Search for the cell housing the specified text and yield its [X, Y] center coordinate. 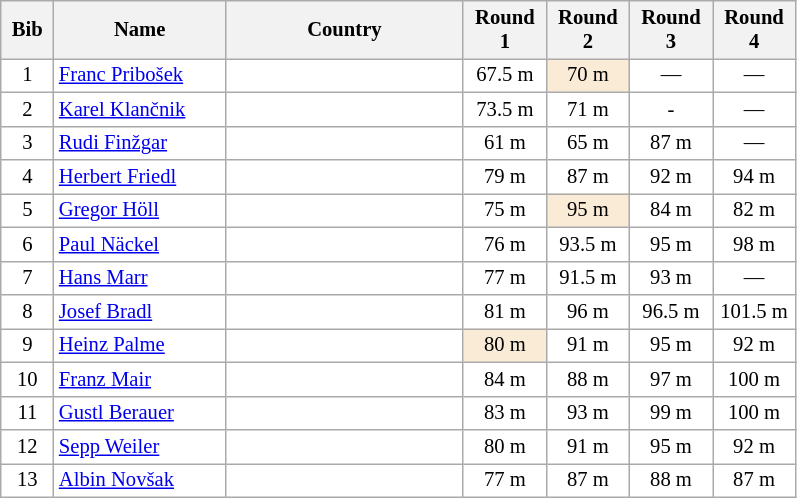
Round 4 [754, 29]
94 m [754, 177]
Country [344, 29]
96 m [588, 311]
101.5 m [754, 311]
3 [28, 143]
Gregor Höll [140, 210]
91.5 m [588, 278]
97 m [670, 379]
81 m [504, 311]
11 [28, 413]
4 [28, 177]
12 [28, 447]
82 m [754, 210]
70 m [588, 75]
6 [28, 244]
83 m [504, 413]
Gustl Berauer [140, 413]
Sepp Weiler [140, 447]
71 m [588, 109]
Heinz Palme [140, 345]
8 [28, 311]
13 [28, 480]
61 m [504, 143]
Karel Klančnik [140, 109]
7 [28, 278]
65 m [588, 143]
93.5 m [588, 244]
Rudi Finžgar [140, 143]
98 m [754, 244]
73.5 m [504, 109]
Paul Näckel [140, 244]
76 m [504, 244]
Name [140, 29]
1 [28, 75]
2 [28, 109]
Round 2 [588, 29]
9 [28, 345]
79 m [504, 177]
Franz Mair [140, 379]
67.5 m [504, 75]
- [670, 109]
Albin Novšak [140, 480]
Franc Pribošek [140, 75]
Josef Bradl [140, 311]
99 m [670, 413]
Hans Marr [140, 278]
Bib [28, 29]
Round 1 [504, 29]
Round 3 [670, 29]
96.5 m [670, 311]
Herbert Friedl [140, 177]
5 [28, 210]
10 [28, 379]
75 m [504, 210]
